Output the (X, Y) coordinate of the center of the cell containing the given text.  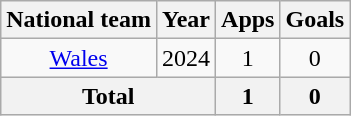
Goals (315, 20)
National team (79, 20)
Apps (248, 20)
Wales (79, 58)
Total (108, 96)
Year (186, 20)
2024 (186, 58)
